Scan for the cell matching the given text and deliver its (X, Y) coordinate at center. 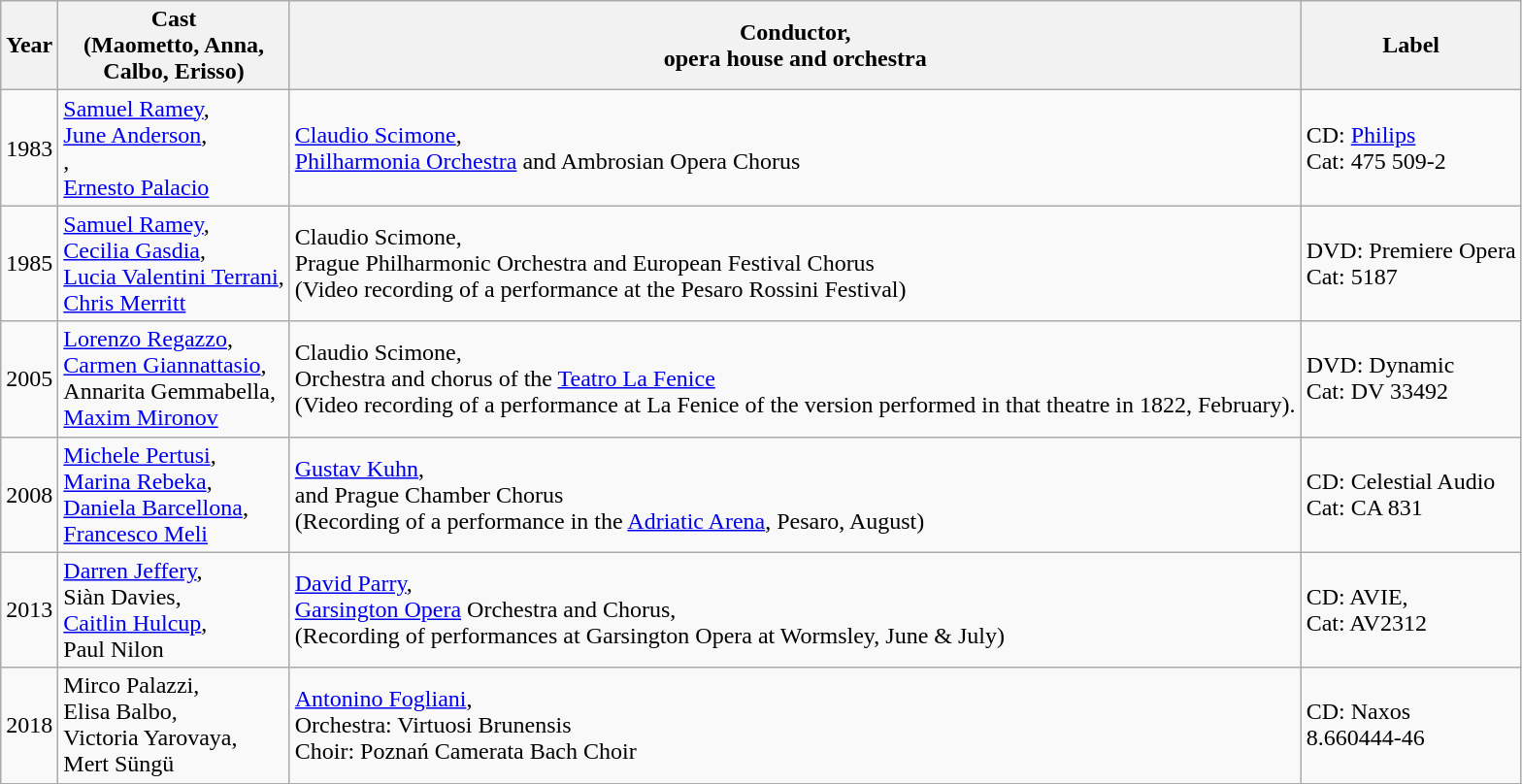
Claudio Scimone,Philharmonia Orchestra and Ambrosian Opera Chorus (795, 147)
2018 (29, 726)
Antonino Fogliani,Orchestra: Virtuosi BrunensisChoir: Poznań Camerata Bach Choir (795, 726)
1985 (29, 264)
2008 (29, 495)
David Parry,Garsington Opera Orchestra and Chorus,(Recording of performances at Garsington Opera at Wormsley, June & July) (795, 609)
Darren Jeffery,Siàn Davies,Caitlin Hulcup,Paul Nilon (174, 609)
2005 (29, 378)
CD: PhilipsCat: 475 509-2 (1411, 147)
2013 (29, 609)
Year (29, 46)
Samuel Ramey,Cecilia Gasdia,Lucia Valentini Terrani,Chris Merritt (174, 264)
Label (1411, 46)
CD: Celestial AudioCat: CA 831 (1411, 495)
CD: Naxos8.660444-46 (1411, 726)
Gustav Kuhn, and Prague Chamber Chorus(Recording of a performance in the Adriatic Arena, Pesaro, August) (795, 495)
Cast(Maometto, Anna,Calbo, Erisso) (174, 46)
Samuel Ramey,June Anderson,,Ernesto Palacio (174, 147)
DVD: Premiere OperaCat: 5187 (1411, 264)
Conductor,opera house and orchestra (795, 46)
CD: AVIE,Cat: AV2312 (1411, 609)
DVD: DynamicCat: DV 33492 (1411, 378)
Michele Pertusi,Marina Rebeka,Daniela Barcellona,Francesco Meli (174, 495)
Lorenzo Regazzo,Carmen Giannattasio,Annarita Gemmabella,Maxim Mironov (174, 378)
Claudio Scimone,Prague Philharmonic Orchestra and European Festival Chorus(Video recording of a performance at the Pesaro Rossini Festival) (795, 264)
Mirco Palazzi,Elisa Balbo,Victoria Yarovaya,Mert Süngü (174, 726)
1983 (29, 147)
